Find where the given text appears and provide that cell's center as [X, Y] coordinate. 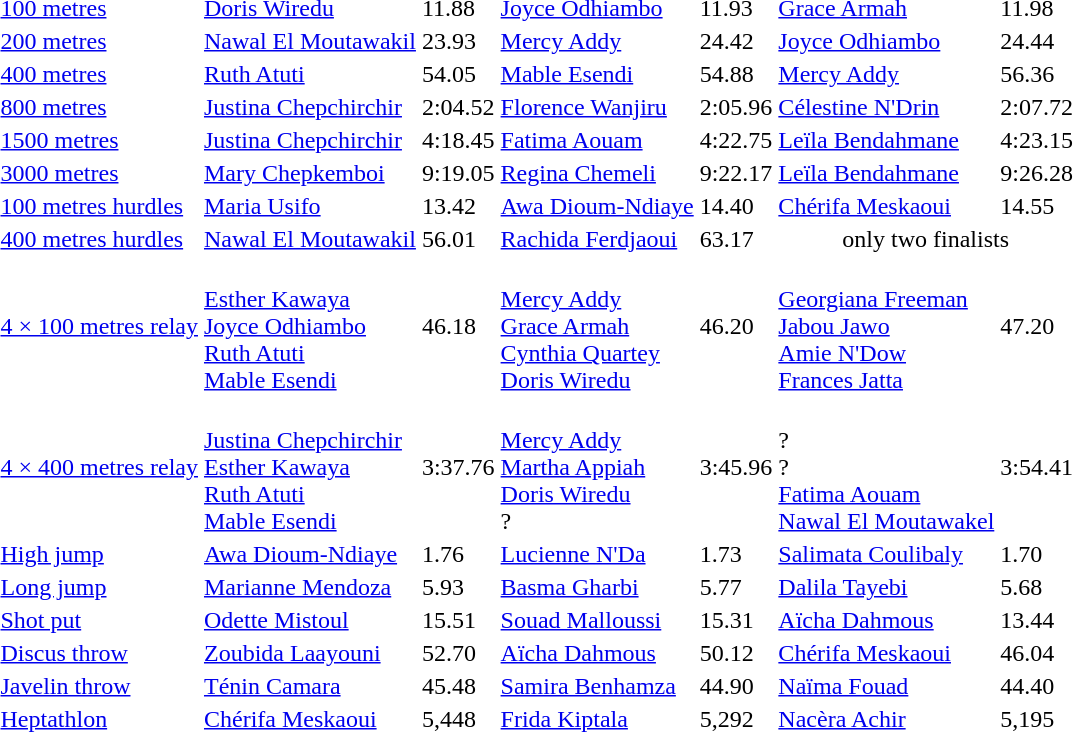
54.88 [736, 74]
Rachida Ferdjaoui [597, 239]
63.17 [736, 239]
54.05 [458, 74]
46.20 [736, 326]
Georgiana FreemanJabou JawoAmie N'DowFrances Jatta [886, 326]
52.70 [458, 653]
Souad Malloussi [597, 620]
23.93 [458, 41]
Samira Benhamza [597, 686]
Ténin Camara [310, 686]
Florence Wanjiru [597, 107]
56.01 [458, 239]
Mable Esendi [597, 74]
Dalila Tayebi [886, 587]
Regina Chemeli [597, 173]
44.90 [736, 686]
Lucienne N'Da [597, 554]
3:45.96 [736, 467]
Mercy AddyGrace ArmahCynthia QuarteyDoris Wiredu [597, 326]
9:19.05 [458, 173]
5.77 [736, 587]
Marianne Mendoza [310, 587]
13.42 [458, 206]
46.18 [458, 326]
Mary Chepkemboi [310, 173]
Maria Usifo [310, 206]
Odette Mistoul [310, 620]
4:18.45 [458, 140]
Joyce Odhiambo [886, 41]
??Fatima AouamNawal El Moutawakel [886, 467]
Mercy AddyMartha AppiahDoris Wiredu? [597, 467]
2:05.96 [736, 107]
Fatima Aouam [597, 140]
14.40 [736, 206]
4:22.75 [736, 140]
Justina ChepchirchirEsther KawayaRuth AtutiMable Esendi [310, 467]
2:04.52 [458, 107]
5.93 [458, 587]
Naïma Fouad [886, 686]
3:37.76 [458, 467]
24.42 [736, 41]
Célestine N'Drin [886, 107]
1.76 [458, 554]
15.51 [458, 620]
Ruth Atuti [310, 74]
50.12 [736, 653]
Salimata Coulibaly [886, 554]
Esther KawayaJoyce OdhiamboRuth AtutiMable Esendi [310, 326]
Basma Gharbi [597, 587]
45.48 [458, 686]
9:22.17 [736, 173]
Zoubida Laayouni [310, 653]
15.31 [736, 620]
1.73 [736, 554]
